Scan for the cell matching the given text and deliver its [X, Y] coordinate at center. 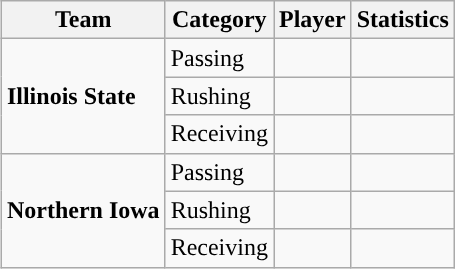
Team [83, 20]
Category [219, 20]
Player [313, 20]
Northern Iowa [83, 210]
Statistics [402, 20]
Illinois State [83, 96]
